Determine the (X, Y) coordinate at the center of the cell enclosing the given text.  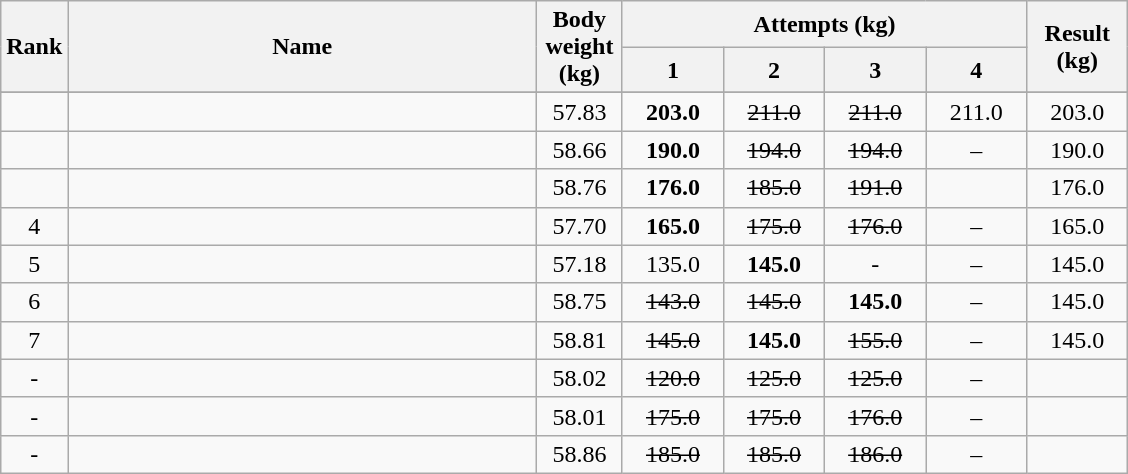
58.86 (579, 454)
57.18 (579, 264)
1 (672, 70)
143.0 (672, 302)
Rank (34, 47)
58.76 (579, 188)
191.0 (876, 188)
6 (34, 302)
Name (302, 47)
58.75 (579, 302)
135.0 (672, 264)
Result (kg) (1078, 47)
5 (34, 264)
7 (34, 340)
Attempts (kg) (824, 24)
57.70 (579, 226)
186.0 (876, 454)
3 (876, 70)
58.01 (579, 416)
Body weight (kg) (579, 47)
58.66 (579, 150)
120.0 (672, 378)
2 (774, 70)
58.02 (579, 378)
58.81 (579, 340)
57.83 (579, 112)
155.0 (876, 340)
